Return [x, y] of the center of cell containing provided text 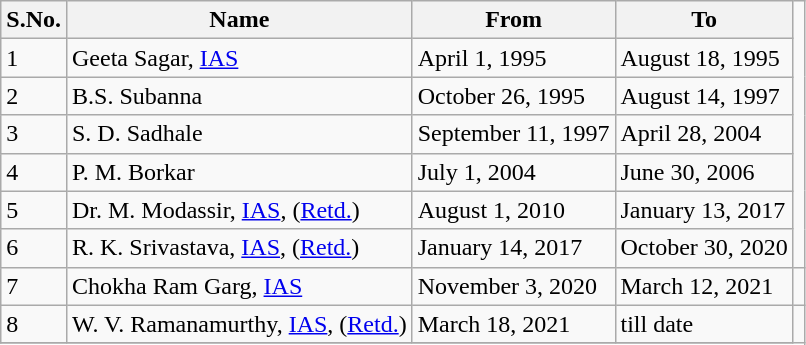
September 11, 1997 [514, 134]
October 30, 2020 [704, 248]
July 1, 2004 [514, 172]
till date [704, 324]
October 26, 1995 [514, 96]
B.S. Subanna [239, 96]
S.No. [34, 20]
8 [34, 324]
April 1, 1995 [514, 58]
P. M. Borkar [239, 172]
Dr. M. Modassir, IAS, (Retd.) [239, 210]
Name [239, 20]
April 28, 2004 [704, 134]
January 13, 2017 [704, 210]
August 18, 1995 [704, 58]
6 [34, 248]
January 14, 2017 [514, 248]
To [704, 20]
5 [34, 210]
R. K. Srivastava, IAS, (Retd.) [239, 248]
August 1, 2010 [514, 210]
3 [34, 134]
November 3, 2020 [514, 286]
Geeta Sagar, IAS [239, 58]
7 [34, 286]
August 14, 1997 [704, 96]
W. V. Ramanamurthy, IAS, (Retd.) [239, 324]
March 12, 2021 [704, 286]
March 18, 2021 [514, 324]
Chokha Ram Garg, IAS [239, 286]
June 30, 2006 [704, 172]
2 [34, 96]
1 [34, 58]
S. D. Sadhale [239, 134]
From [514, 20]
4 [34, 172]
